Provide the (X, Y) coordinate of the cell's center where the given text is located.  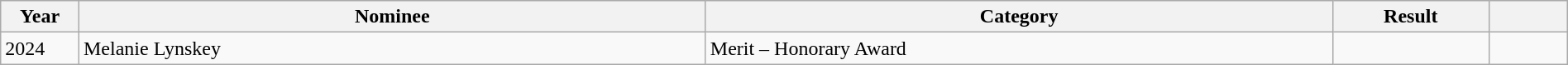
Year (40, 17)
Merit – Honorary Award (1019, 48)
2024 (40, 48)
Melanie Lynskey (392, 48)
Category (1019, 17)
Result (1411, 17)
Nominee (392, 17)
